Return [x, y] of the center of cell containing provided text 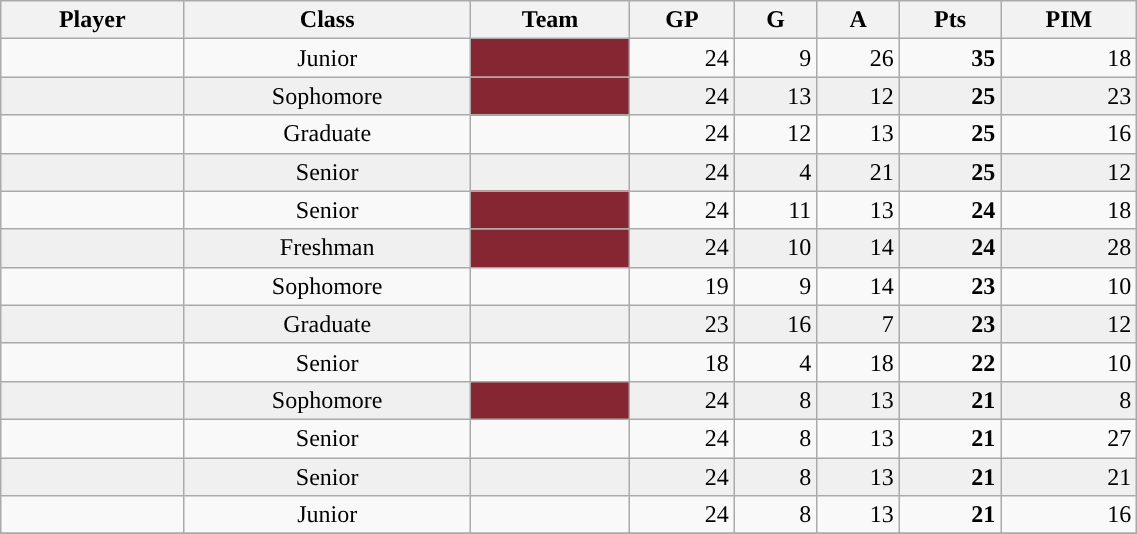
A [858, 20]
28 [1069, 248]
Freshman [328, 248]
Player [92, 20]
22 [950, 362]
26 [858, 58]
7 [858, 324]
Team [550, 20]
GP [682, 20]
G [776, 20]
Pts [950, 20]
11 [776, 210]
PIM [1069, 20]
35 [950, 58]
Class [328, 20]
27 [1069, 438]
19 [682, 286]
